Determine the [x, y] coordinate at the center of the cell enclosing the given text.  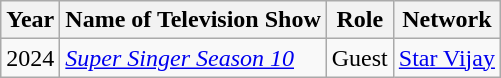
Network [446, 20]
2024 [30, 58]
Role [360, 20]
Guest [360, 58]
Name of Television Show [193, 20]
Super Singer Season 10 [193, 58]
Star Vijay [446, 58]
Year [30, 20]
